Return [X, Y] of the center of cell containing provided text 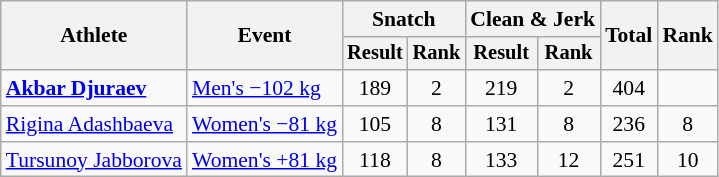
236 [628, 124]
Women's −81 kg [264, 124]
189 [375, 88]
219 [501, 88]
Total [628, 36]
Snatch [404, 19]
131 [501, 124]
Men's −102 kg [264, 88]
105 [375, 124]
Event [264, 36]
Rigina Adashbaeva [94, 124]
Akbar Djuraev [94, 88]
Athlete [94, 36]
404 [628, 88]
Clean & Jerk [532, 19]
